Detect which cell encompasses the target text, then output its [X, Y] center coordinate. 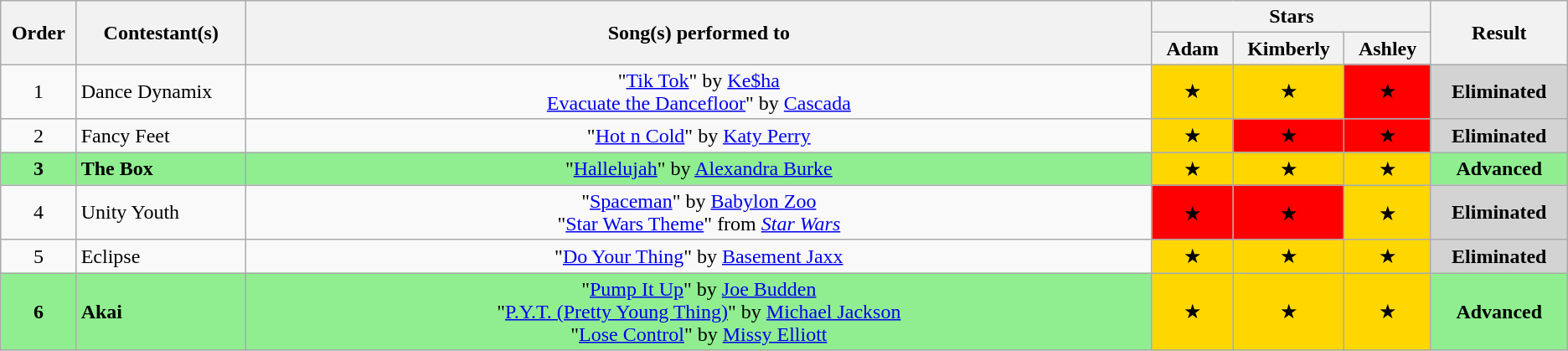
Unity Youth [161, 213]
Akai [161, 312]
"Hallelujah" by Alexandra Burke [699, 169]
Song(s) performed to [699, 33]
1 [39, 92]
4 [39, 213]
Stars [1292, 17]
Fancy Feet [161, 136]
5 [39, 256]
Contestant(s) [161, 33]
"Do Your Thing" by Basement Jaxx [699, 256]
Dance Dynamix [161, 92]
"Pump It Up" by Joe Budden "P.Y.T. (Pretty Young Thing)" by Michael Jackson "Lose Control" by Missy Elliott [699, 312]
3 [39, 169]
"Hot n Cold" by Katy Perry [699, 136]
Kimberly [1288, 49]
Result [1499, 33]
Order [39, 33]
Ashley [1387, 49]
"Tik Tok" by Ke$ha Evacuate the Dancefloor" by Cascada [699, 92]
The Box [161, 169]
6 [39, 312]
2 [39, 136]
"Spaceman" by Babylon Zoo "Star Wars Theme" from Star Wars [699, 213]
Eclipse [161, 256]
Adam [1193, 49]
